For the text-containing cell, return its midpoint in (x, y) coordinate format. 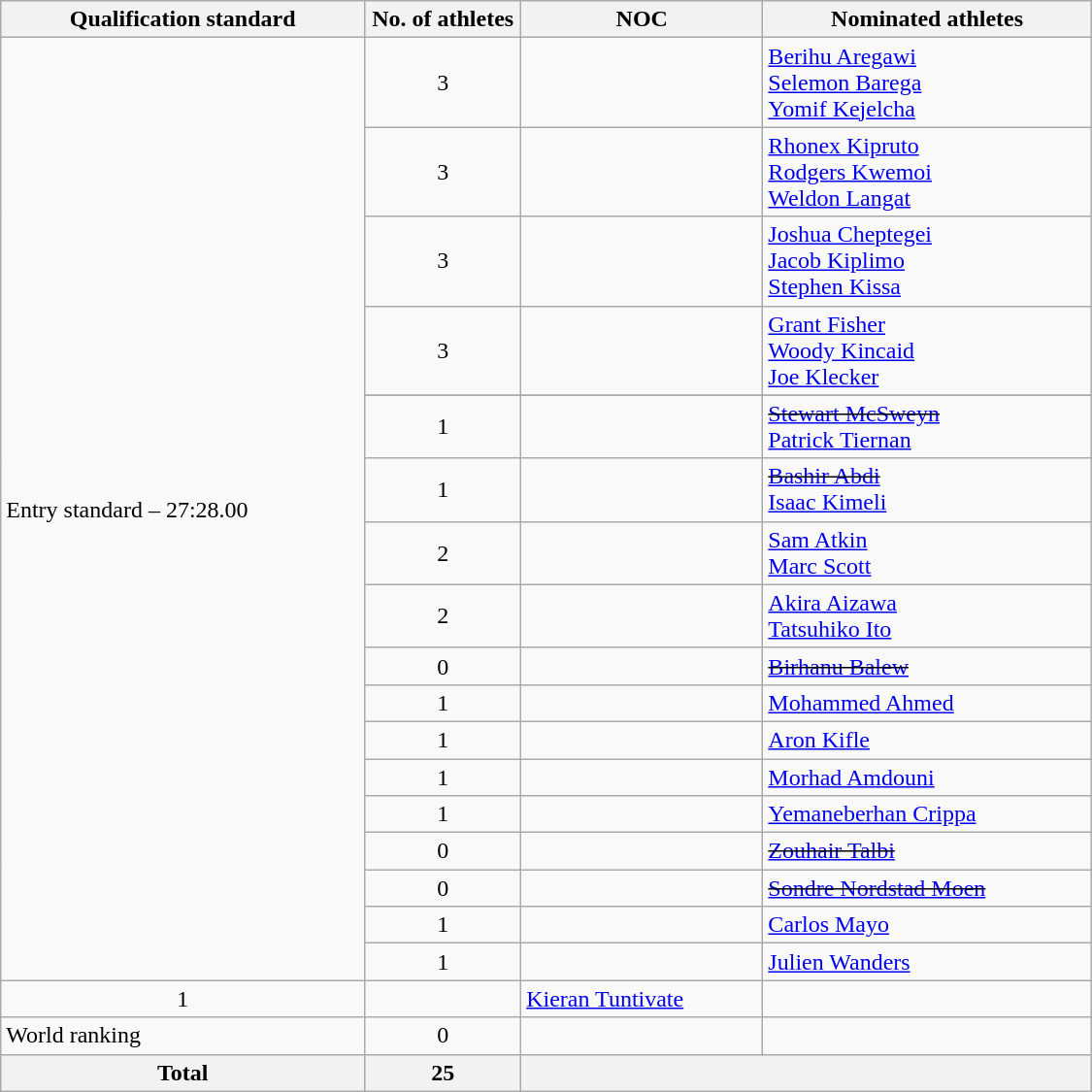
Nominated athletes (927, 19)
Akira AizawaTatsuhiko Ito (927, 615)
Bashir AbdiIsaac Kimeli (927, 489)
25 (443, 1073)
Joshua CheptegeiJacob KiplimoStephen Kissa (927, 261)
Stewart McSweynPatrick Tiernan (927, 427)
Birhanu Balew (927, 666)
NOC (643, 19)
Entry standard – 27:28.00 (182, 509)
Aron Kifle (927, 740)
World ranking (182, 1036)
Qualification standard (182, 19)
Zouhair Talbi (927, 851)
Berihu AregawiSelemon BaregaYomif Kejelcha (927, 83)
Morhad Amdouni (927, 778)
Mohammed Ahmed (927, 703)
Carlos Mayo (927, 925)
Sondre Nordstad Moen (927, 888)
Kieran Tuntivate (643, 999)
Rhonex KiprutoRodgers KwemoiWeldon Langat (927, 172)
Grant FisherWoody KincaidJoe Klecker (927, 350)
Total (182, 1073)
Julien Wanders (927, 962)
No. of athletes (443, 19)
Sam AtkinMarc Scott (927, 553)
Yemaneberhan Crippa (927, 814)
